Provide the (X, Y) coordinate of the cell's center where the given text is located.  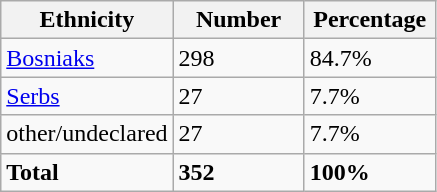
298 (238, 58)
Ethnicity (87, 20)
84.7% (370, 58)
Number (238, 20)
Bosniaks (87, 58)
Total (87, 172)
Percentage (370, 20)
100% (370, 172)
Serbs (87, 96)
352 (238, 172)
other/undeclared (87, 134)
